Locate the cell with the specified text and output its (X, Y) center coordinate. 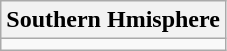
Southern Hmisphere (114, 20)
